Return the [x, y] coordinate for the center point of the cell that contains the specified text.  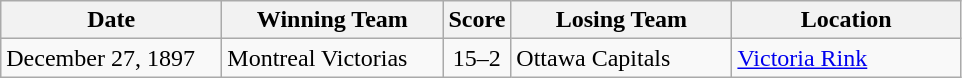
Victoria Rink [846, 58]
Montreal Victorias [332, 58]
Location [846, 20]
Date [112, 20]
15–2 [477, 58]
Winning Team [332, 20]
Losing Team [622, 20]
Score [477, 20]
Ottawa Capitals [622, 58]
December 27, 1897 [112, 58]
